Capture the cell that displays the provided text and extract its (X, Y) central coordinate. 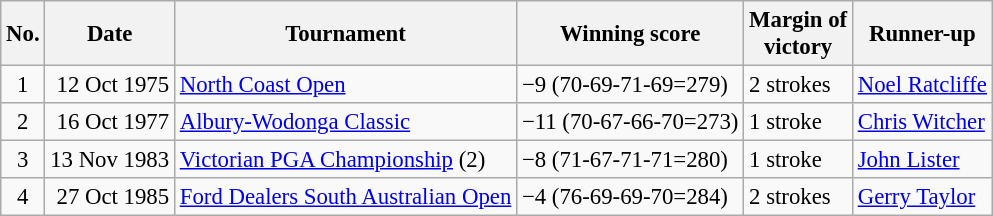
Winning score (630, 34)
1 (23, 85)
16 Oct 1977 (110, 122)
12 Oct 1975 (110, 85)
No. (23, 34)
Gerry Taylor (922, 197)
−8 (71-67-71-71=280) (630, 160)
Ford Dealers South Australian Open (345, 197)
2 (23, 122)
Runner-up (922, 34)
North Coast Open (345, 85)
13 Nov 1983 (110, 160)
4 (23, 197)
Tournament (345, 34)
Margin ofvictory (798, 34)
−9 (70-69-71-69=279) (630, 85)
John Lister (922, 160)
Date (110, 34)
27 Oct 1985 (110, 197)
Victorian PGA Championship (2) (345, 160)
Albury-Wodonga Classic (345, 122)
Noel Ratcliffe (922, 85)
−4 (76-69-69-70=284) (630, 197)
Chris Witcher (922, 122)
3 (23, 160)
−11 (70-67-66-70=273) (630, 122)
